From the cell containing the given text, extract its center point as [x, y] coordinate. 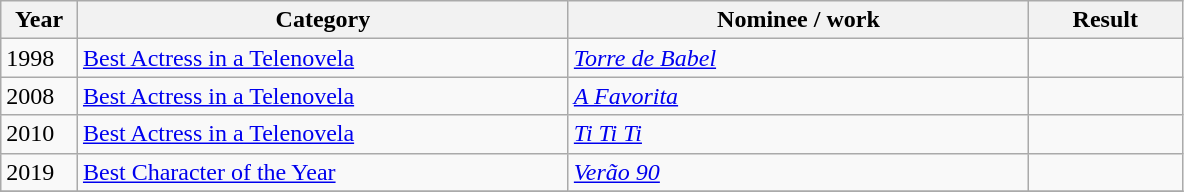
1998 [40, 58]
2010 [40, 134]
Year [40, 20]
2008 [40, 96]
Best Character of the Year [322, 172]
Verão 90 [798, 172]
Category [322, 20]
A Favorita [798, 96]
2019 [40, 172]
Result [1106, 20]
Nominee / work [798, 20]
Torre de Babel [798, 58]
Ti Ti Ti [798, 134]
